Identify which cell holds the provided text, then report its [X, Y] central coordinate. 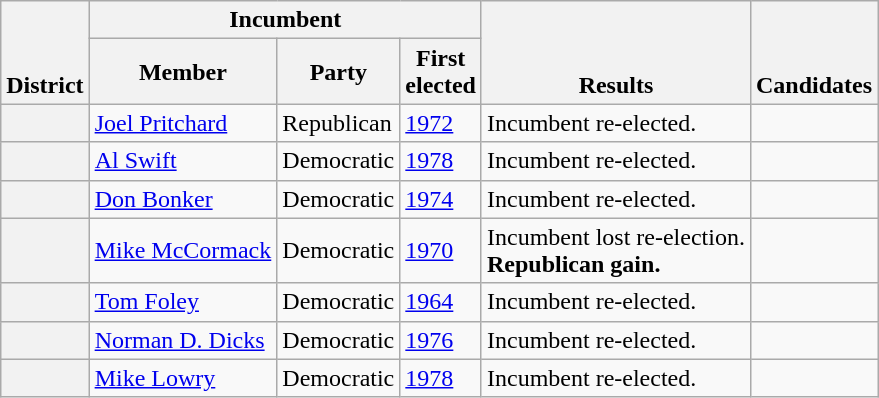
1972 [441, 123]
1970 [441, 250]
Incumbent [285, 20]
District [45, 52]
1964 [441, 302]
1976 [441, 340]
Results [616, 52]
Tom Foley [183, 302]
Joel Pritchard [183, 123]
Don Bonker [183, 199]
Mike McCormack [183, 250]
Republican [338, 123]
Member [183, 72]
Norman D. Dicks [183, 340]
Al Swift [183, 161]
Incumbent lost re-election.Republican gain. [616, 250]
1974 [441, 199]
Mike Lowry [183, 378]
Firstelected [441, 72]
Party [338, 72]
Candidates [814, 52]
